Determine the (x, y) coordinate at the center of the cell enclosing the given text.  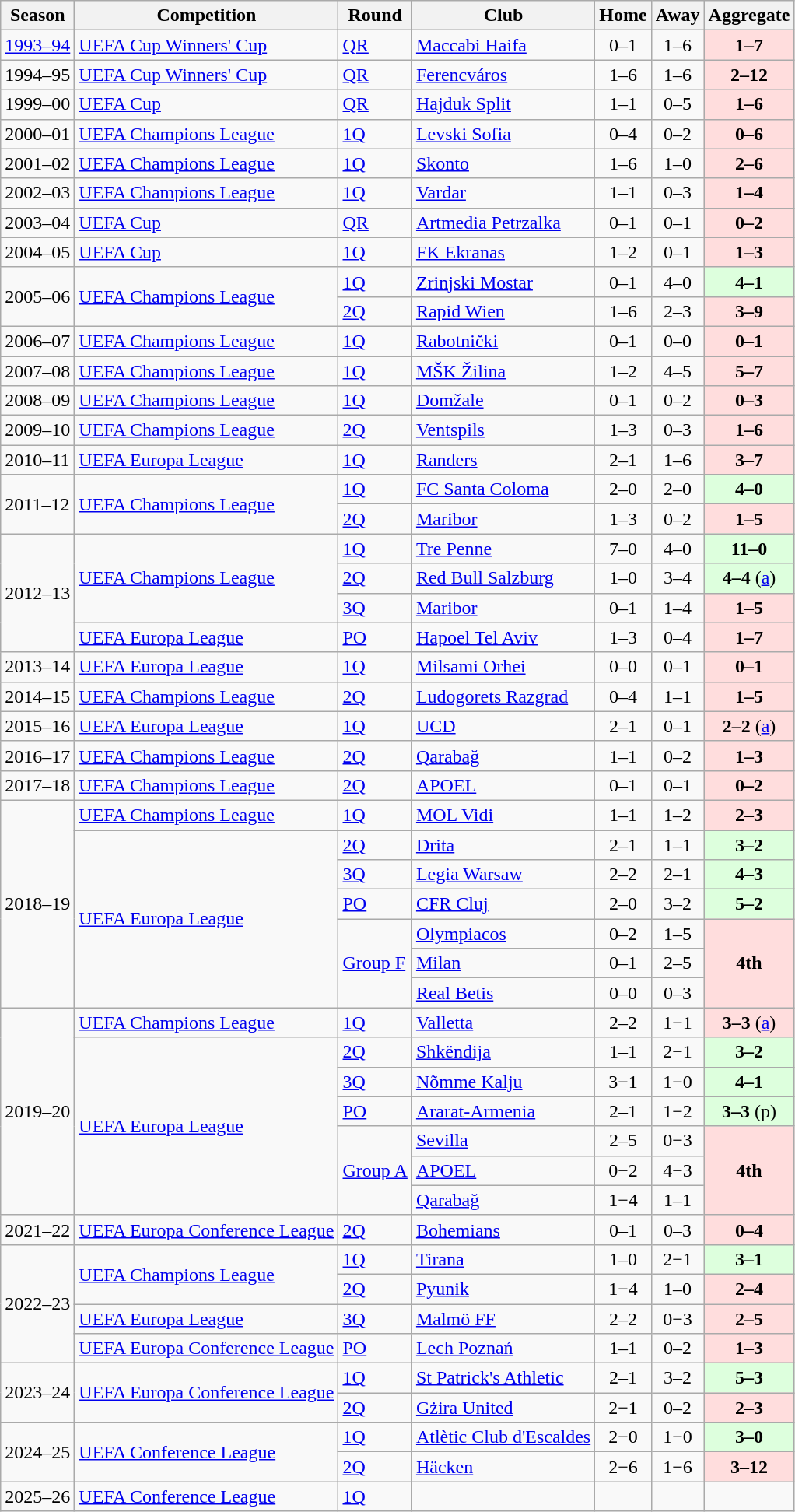
2012–13 (37, 593)
3–1 (749, 1259)
UCD (503, 726)
MŠK Žilina (503, 371)
Olympiacos (503, 934)
Zrinjski Mostar (503, 282)
2000–01 (37, 134)
Legia Warsaw (503, 875)
Sevilla (503, 1141)
Pyunik (503, 1289)
Vardar (503, 193)
1999–00 (37, 104)
2003–04 (37, 223)
7–0 (623, 549)
Randers (503, 460)
2011–12 (37, 504)
Lech Poznań (503, 1349)
Shkëndija (503, 1052)
2010–11 (37, 460)
Aggregate (749, 16)
Hapoel Tel Aviv (503, 637)
2006–07 (37, 341)
Tre Penne (503, 549)
2023–24 (37, 1393)
5–3 (749, 1378)
2002–03 (37, 193)
Ararat-Armenia (503, 1111)
1−6 (678, 1467)
Club (503, 16)
Group F (375, 963)
4−3 (678, 1170)
MOL Vidi (503, 815)
0−2 (623, 1170)
Rabotnički (503, 341)
2004–05 (37, 252)
Away (678, 16)
1−2 (678, 1111)
1993–94 (37, 45)
Competition (207, 16)
Milan (503, 963)
2021–22 (37, 1230)
Levski Sofia (503, 134)
Round (375, 16)
3–4 (678, 578)
2–6 (749, 163)
Domžale (503, 401)
4–3 (749, 875)
0–5 (678, 104)
4–4 (a) (749, 578)
2008–09 (37, 401)
2018–19 (37, 903)
Real Betis (503, 993)
2015–16 (37, 726)
3–9 (749, 311)
FC Santa Coloma (503, 489)
2022–23 (37, 1303)
Gżira United (503, 1408)
5–7 (749, 371)
Artmedia Petrzalka (503, 223)
Bohemians (503, 1230)
11–0 (749, 549)
2025–26 (37, 1496)
2019–20 (37, 1111)
Malmö FF (503, 1319)
2–2 (a) (749, 726)
FK Ekranas (503, 252)
3−1 (623, 1082)
Red Bull Salzburg (503, 578)
Group A (375, 1170)
1−1 (678, 1023)
3–0 (749, 1437)
2013–14 (37, 667)
2−6 (623, 1467)
Skonto (503, 163)
2−0 (623, 1437)
1994–95 (37, 75)
Ludogorets Razgrad (503, 696)
Milsami Orhei (503, 667)
Nõmme Kalju (503, 1082)
3–3 (p) (749, 1111)
Ventspils (503, 430)
2017–18 (37, 785)
Maccabi Haifa (503, 45)
Valletta (503, 1023)
2009–10 (37, 430)
CFR Cluj (503, 904)
2001–02 (37, 163)
3–3 (a) (749, 1023)
2024–25 (37, 1452)
Rapid Wien (503, 311)
2007–08 (37, 371)
St Patrick's Athletic (503, 1378)
Home (623, 16)
2005–06 (37, 296)
2–4 (749, 1289)
5–2 (749, 904)
3–12 (749, 1467)
Tirana (503, 1259)
2–12 (749, 75)
Hajduk Split (503, 104)
3–7 (749, 460)
Ferencváros (503, 75)
Häcken (503, 1467)
2014–15 (37, 696)
Atlètic Club d'Escaldes (503, 1437)
0–6 (749, 134)
2016–17 (37, 756)
4–5 (678, 371)
Drita (503, 844)
Season (37, 16)
